Find where the given text appears and provide that cell's center as (X, Y) coordinate. 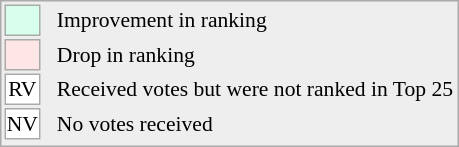
RV (22, 90)
Received votes but were not ranked in Top 25 (254, 90)
NV (22, 124)
No votes received (254, 124)
Drop in ranking (254, 55)
Improvement in ranking (254, 20)
